Capture the cell that displays the provided text and extract its (x, y) central coordinate. 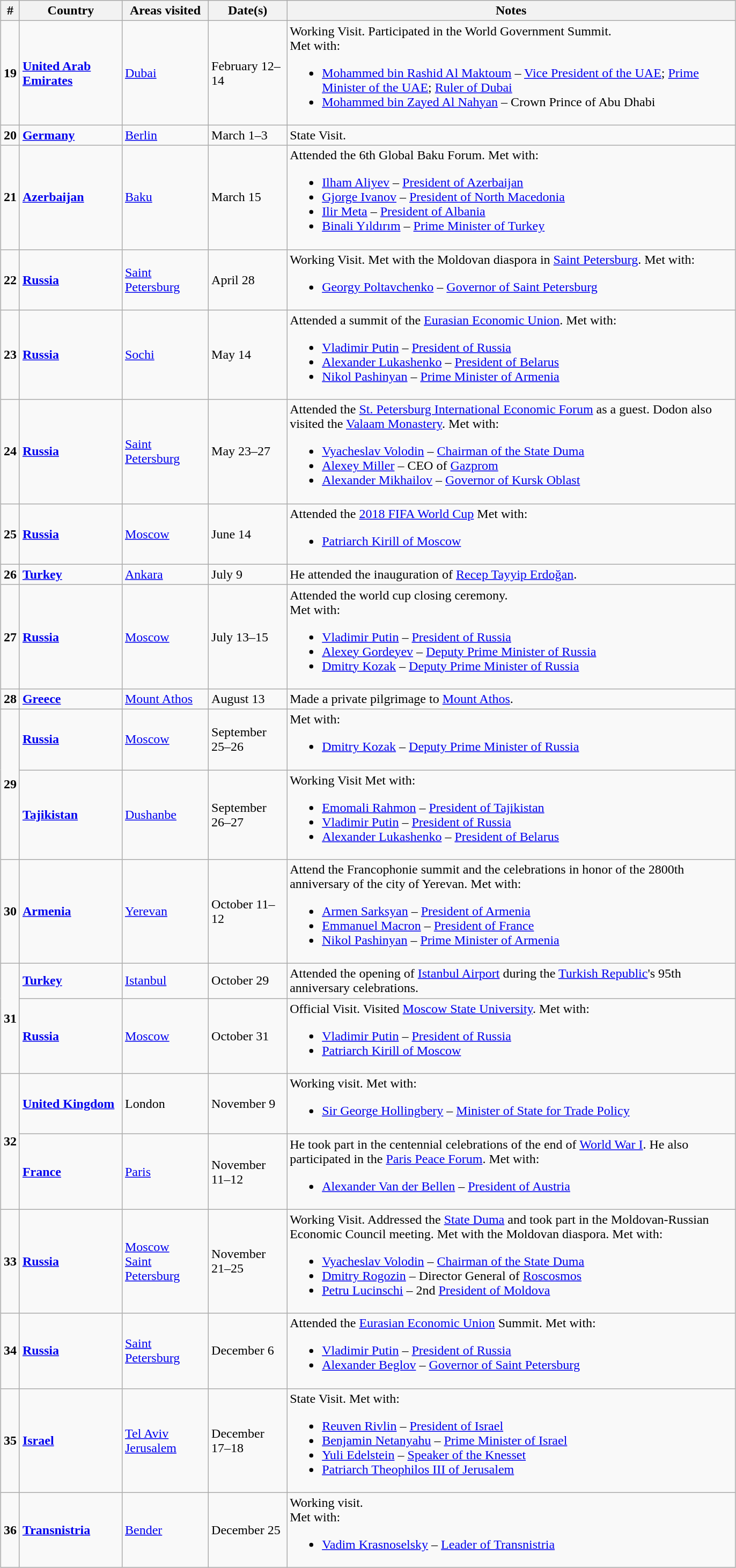
November 9 (248, 1104)
Yerevan (165, 912)
25 (10, 534)
Attended the 2018 FIFA World Cup Met with:Patriarch Kirill of Moscow (511, 534)
20 (10, 135)
September 26–27 (248, 815)
June 14 (248, 534)
Official Visit. Visited Moscow State University. Met with:Vladimir Putin – President of RussiaPatriarch Kirill of Moscow (511, 1036)
MoscowSaint Petersburg (165, 1261)
Transnistria (71, 1530)
30 (10, 912)
Azerbaijan (71, 197)
26 (10, 574)
Notes (511, 11)
Attended the opening of Istanbul Airport during the Turkish Republic's 95th anniversary celebrations. (511, 981)
19 (10, 73)
February 12–14 (248, 73)
22 (10, 280)
Dubai (165, 73)
Country (71, 11)
August 13 (248, 699)
32 (10, 1141)
May 14 (248, 355)
Tel AvivJerusalem (165, 1440)
March 1–3 (248, 135)
Istanbul (165, 981)
31 (10, 1019)
Met with:Dmitry Kozak – Deputy Prime Minister of Russia (511, 739)
Working Visit. Met with the Moldovan diaspora in Saint Petersburg. Met with:Georgy Poltavchenko – Governor of Saint Petersburg (511, 280)
December 17–18 (248, 1440)
London (165, 1104)
Berlin (165, 135)
May 23–27 (248, 452)
France (71, 1172)
September 25–26 (248, 739)
34 (10, 1351)
Germany (71, 135)
December 6 (248, 1351)
State Visit. (511, 135)
Dushanbe (165, 815)
He attended the inauguration of Recep Tayyip Erdoğan. (511, 574)
Israel (71, 1440)
27 (10, 637)
33 (10, 1261)
36 (10, 1530)
Sochi (165, 355)
Paris (165, 1172)
October 29 (248, 981)
35 (10, 1440)
United Arab Emirates (71, 73)
Tajikistan (71, 815)
Date(s) (248, 11)
Mount Athos (165, 699)
Attended the Eurasian Economic Union Summit. Met with:Vladimir Putin – President of RussiaAlexander Beglov – Governor of Saint Petersburg (511, 1351)
November 11–12 (248, 1172)
Working visit. Met with:Sir George Hollingbery – Minister of State for Trade Policy (511, 1104)
April 28 (248, 280)
March 15 (248, 197)
Greece (71, 699)
29 (10, 784)
Ankara (165, 574)
December 25 (248, 1530)
Made a private pilgrimage to Mount Athos. (511, 699)
24 (10, 452)
July 13–15 (248, 637)
November 21–25 (248, 1261)
28 (10, 699)
23 (10, 355)
July 9 (248, 574)
Working Visit Met with:Emomali Rahmon – President of TajikistanVladimir Putin – President of RussiaAlexander Lukashenko – President of Belarus (511, 815)
# (10, 11)
October 31 (248, 1036)
October 11–12 (248, 912)
Areas visited (165, 11)
Baku (165, 197)
Bender (165, 1530)
21 (10, 197)
Working visit.Met with:Vadim Krasnoselsky – Leader of Transnistria (511, 1530)
United Kingdom (71, 1104)
Armenia (71, 912)
